Identify which cell holds the provided text, then report its [X, Y] central coordinate. 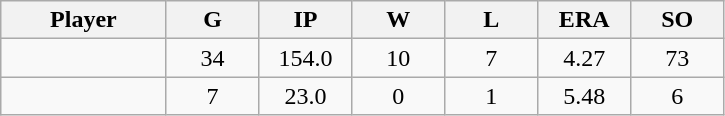
1 [492, 96]
IP [306, 20]
73 [678, 58]
10 [398, 58]
ERA [584, 20]
G [212, 20]
W [398, 20]
SO [678, 20]
34 [212, 58]
4.27 [584, 58]
L [492, 20]
23.0 [306, 96]
6 [678, 96]
0 [398, 96]
154.0 [306, 58]
Player [84, 20]
5.48 [584, 96]
